From the cell containing the given text, extract its center point as (X, Y) coordinate. 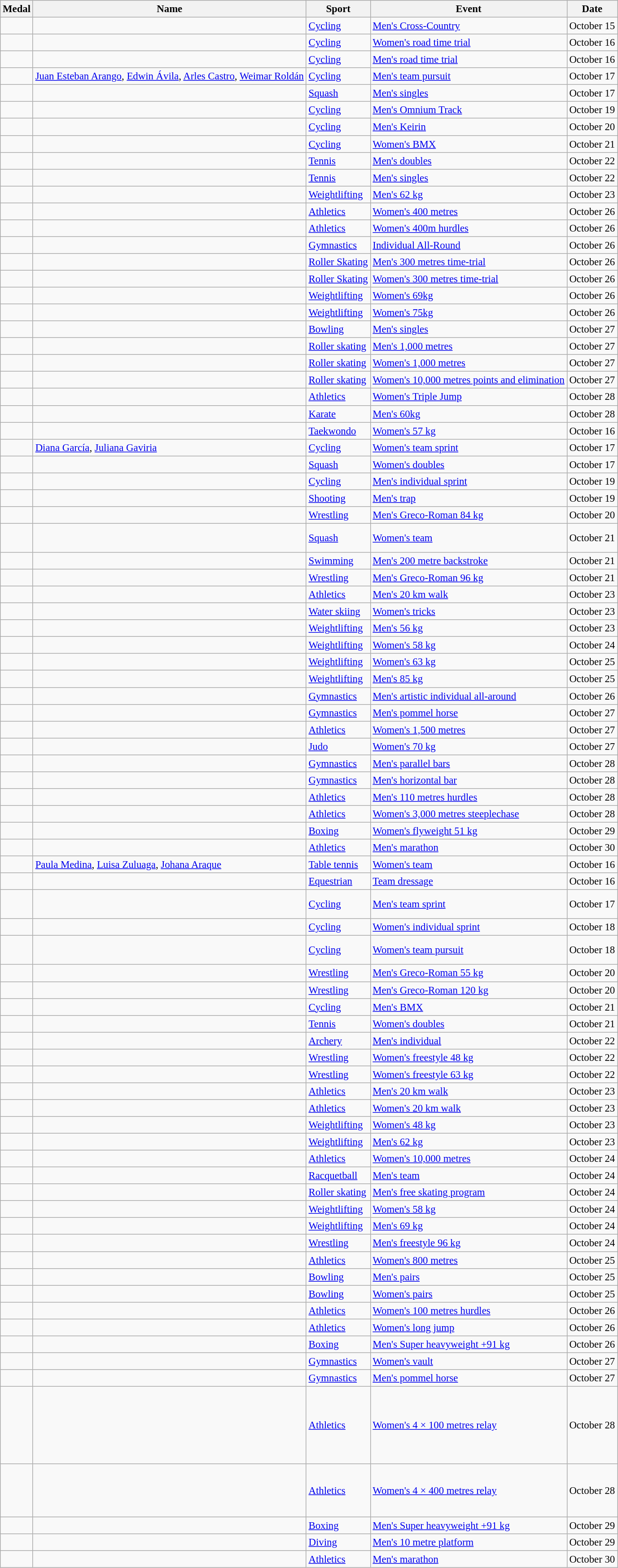
Women's 4 × 100 metres relay (469, 1425)
Women's 70 kg (469, 746)
Men's team pursuit (469, 76)
Women's pairs (469, 1294)
Men's trap (469, 498)
Women's 48 kg (469, 1125)
Individual All-Round (469, 245)
Men's team sprint (469, 905)
Women's 57 kg (469, 431)
Men's parallel bars (469, 763)
Women's 400m hurdles (469, 228)
October 15 (592, 26)
Women's team sprint (469, 447)
Men's Cross-Country (469, 26)
Men's 300 metres time-trial (469, 262)
Women's 300 metres time-trial (469, 279)
Equestrian (338, 881)
Men's pairs (469, 1277)
Women's 4 × 400 metres relay (469, 1491)
Date (592, 9)
Men's 60kg (469, 414)
Taekwondo (338, 431)
Men's horizontal bar (469, 780)
Men's 69 kg (469, 1226)
Men's road time trial (469, 60)
Women's freestyle 48 kg (469, 1058)
Swimming (338, 561)
Men's Greco-Roman 120 kg (469, 990)
Women's Triple Jump (469, 397)
Women's tricks (469, 612)
Women's vault (469, 1361)
Men's Omnium Track (469, 110)
Medal (17, 9)
Table tennis (338, 865)
Women's 3,000 metres steeplechase (469, 814)
Women's 20 km walk (469, 1108)
Event (469, 9)
Men's individual sprint (469, 482)
Judo (338, 746)
Women's 63 kg (469, 662)
Paula Medina, Luisa Zuluaga, Johana Araque (170, 865)
Men's Greco-Roman 55 kg (469, 973)
Women's 75kg (469, 313)
Women's 10,000 metres (469, 1159)
Women's road time trial (469, 43)
Men's freestyle 96 kg (469, 1243)
Women's 100 metres hurdles (469, 1310)
Women's flyweight 51 kg (469, 831)
Archery (338, 1041)
Men's BMX (469, 1007)
Men's individual (469, 1041)
Men's 10 metre platform (469, 1542)
Name (170, 9)
Karate (338, 414)
Women's 69kg (469, 296)
Men's 56 kg (469, 628)
Men's team (469, 1176)
Women's team pursuit (469, 950)
Racquetball (338, 1176)
Shooting (338, 498)
Women's 1,500 metres (469, 730)
Women's 1,000 metres (469, 363)
Juan Esteban Arango, Edwin Ávila, Arles Castro, Weimar Roldán (170, 76)
Men's Keirin (469, 127)
Diving (338, 1542)
Men's 1,000 metres (469, 346)
Men's 85 kg (469, 679)
Women's 800 metres (469, 1260)
Sport (338, 9)
Men's 110 metres hurdles (469, 797)
Men's Greco-Roman 96 kg (469, 578)
Women's freestyle 63 kg (469, 1074)
Women's 10,000 metres points and elimination (469, 380)
Team dressage (469, 881)
Men's artistic individual all-around (469, 696)
Women's BMX (469, 144)
Men's 200 metre backstroke (469, 561)
Men's free skating program (469, 1192)
Water skiing (338, 612)
Men's Greco-Roman 84 kg (469, 515)
Women's long jump (469, 1327)
Men's doubles (469, 161)
Women's individual sprint (469, 927)
Diana García, Juliana Gaviria (170, 447)
Women's 400 metres (469, 211)
